Detect which cell encompasses the target text, then output its [X, Y] center coordinate. 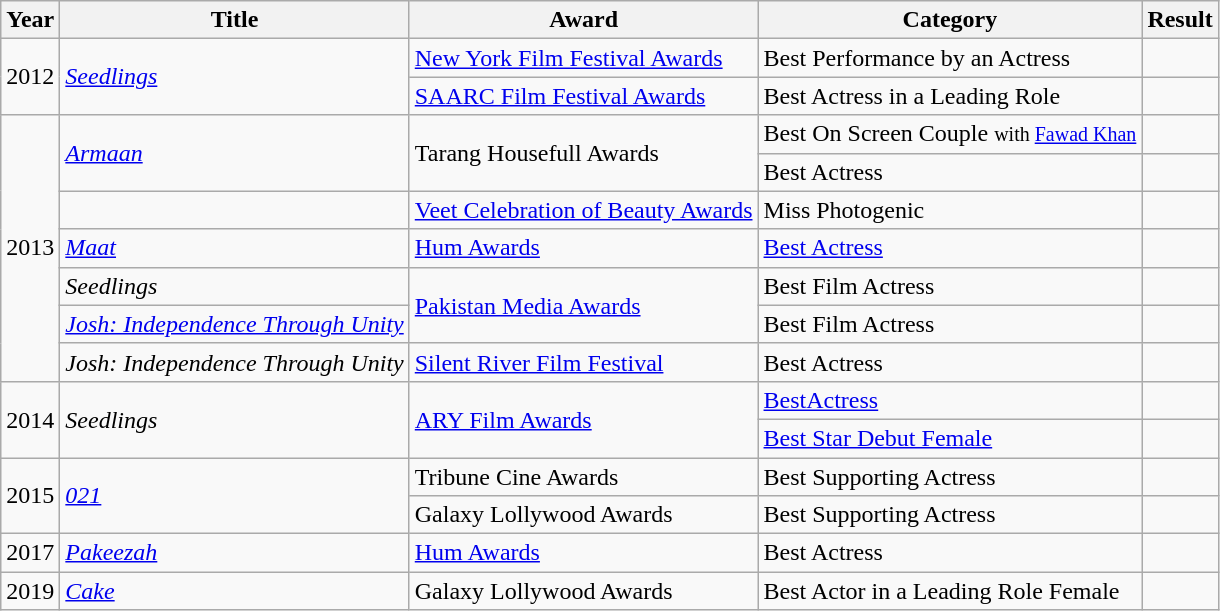
Title [234, 20]
Best Star Debut Female [950, 438]
BestActress [950, 400]
Best Actress in a Leading Role [950, 96]
2017 [30, 553]
Miss Photogenic [950, 210]
Result [1180, 20]
Award [584, 20]
Tarang Housefull Awards [584, 153]
Best Actor in a Leading Role Female [950, 591]
Cake [234, 591]
New York Film Festival Awards [584, 58]
Pakistan Media Awards [584, 305]
Category [950, 20]
Best Performance by an Actress [950, 58]
2019 [30, 591]
SAARC Film Festival Awards [584, 96]
Armaan [234, 153]
2013 [30, 248]
2012 [30, 77]
Maat [234, 248]
021 [234, 496]
2015 [30, 496]
Best On Screen Couple with Fawad Khan [950, 134]
Pakeezah [234, 553]
Tribune Cine Awards [584, 477]
2014 [30, 419]
Veet Celebration of Beauty Awards [584, 210]
ARY Film Awards [584, 419]
Year [30, 20]
Silent River Film Festival [584, 362]
